Determine the [X, Y] coordinate at the center of the cell enclosing the given text.  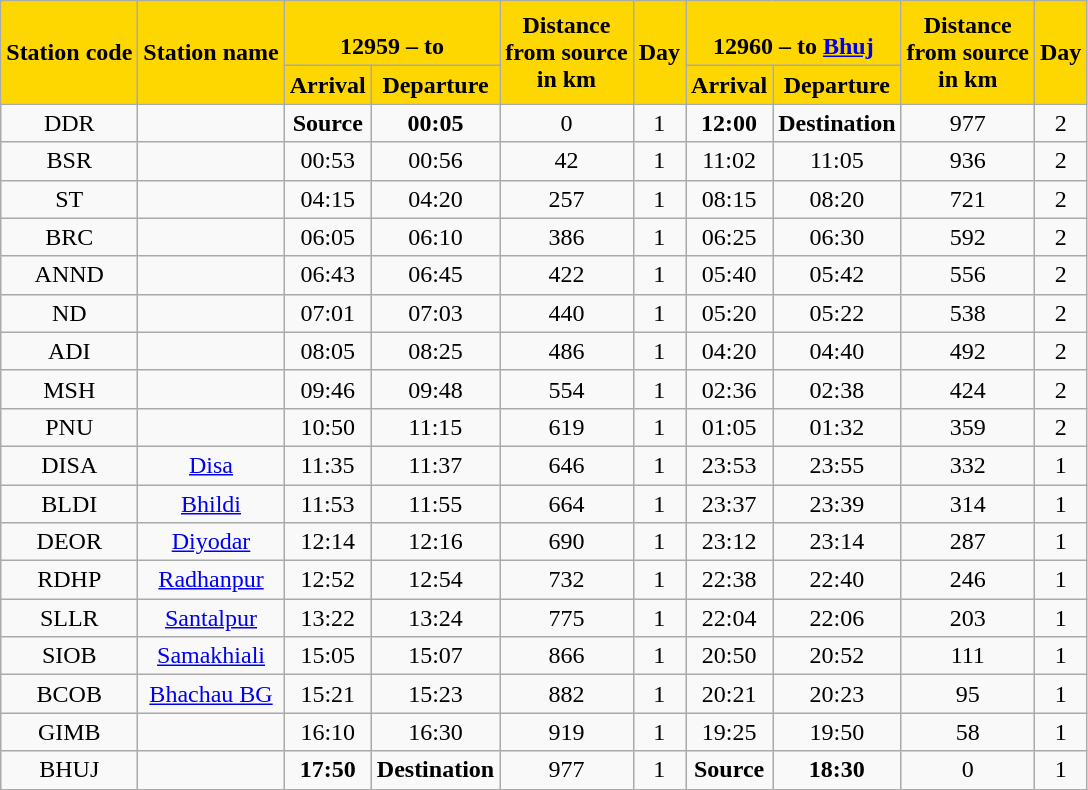
11:53 [328, 503]
111 [968, 656]
22:38 [730, 580]
13:22 [328, 618]
42 [566, 161]
619 [566, 427]
23:53 [730, 465]
ANND [70, 275]
BLDI [70, 503]
23:37 [730, 503]
06:10 [435, 237]
11:55 [435, 503]
15:07 [435, 656]
12960 – to Bhuj [794, 34]
11:35 [328, 465]
Disa [211, 465]
11:05 [837, 161]
287 [968, 542]
12:16 [435, 542]
07:01 [328, 313]
ND [70, 313]
08:25 [435, 351]
04:15 [328, 199]
18:30 [837, 770]
12:52 [328, 580]
20:50 [730, 656]
04:40 [837, 351]
02:38 [837, 389]
05:20 [730, 313]
486 [566, 351]
BCOB [70, 694]
SLLR [70, 618]
17:50 [328, 770]
06:30 [837, 237]
314 [968, 503]
732 [566, 580]
22:06 [837, 618]
646 [566, 465]
492 [968, 351]
07:03 [435, 313]
BRC [70, 237]
386 [566, 237]
Bhildi [211, 503]
16:10 [328, 732]
SIOB [70, 656]
DEOR [70, 542]
PNU [70, 427]
11:37 [435, 465]
01:05 [730, 427]
721 [968, 199]
95 [968, 694]
246 [968, 580]
13:24 [435, 618]
592 [968, 237]
556 [968, 275]
DDR [70, 123]
06:05 [328, 237]
23:55 [837, 465]
08:15 [730, 199]
Station code [70, 52]
05:22 [837, 313]
BSR [70, 161]
08:20 [837, 199]
11:15 [435, 427]
690 [566, 542]
11:02 [730, 161]
Santalpur [211, 618]
20:23 [837, 694]
664 [566, 503]
15:21 [328, 694]
12:14 [328, 542]
12959 – to [392, 34]
DISA [70, 465]
19:25 [730, 732]
23:12 [730, 542]
257 [566, 199]
20:52 [837, 656]
866 [566, 656]
20:21 [730, 694]
15:05 [328, 656]
ST [70, 199]
19:50 [837, 732]
00:53 [328, 161]
16:30 [435, 732]
440 [566, 313]
ADI [70, 351]
424 [968, 389]
00:05 [435, 123]
332 [968, 465]
08:05 [328, 351]
22:04 [730, 618]
775 [566, 618]
05:42 [837, 275]
GIMB [70, 732]
Diyodar [211, 542]
203 [968, 618]
554 [566, 389]
09:46 [328, 389]
05:40 [730, 275]
12:00 [730, 123]
23:39 [837, 503]
06:45 [435, 275]
02:36 [730, 389]
10:50 [328, 427]
06:43 [328, 275]
936 [968, 161]
MSH [70, 389]
00:56 [435, 161]
919 [566, 732]
538 [968, 313]
Bhachau BG [211, 694]
Samakhiali [211, 656]
01:32 [837, 427]
23:14 [837, 542]
882 [566, 694]
Radhanpur [211, 580]
12:54 [435, 580]
06:25 [730, 237]
15:23 [435, 694]
BHUJ [70, 770]
359 [968, 427]
RDHP [70, 580]
58 [968, 732]
422 [566, 275]
Station name [211, 52]
22:40 [837, 580]
09:48 [435, 389]
